For the text-containing cell, return its midpoint in [x, y] coordinate format. 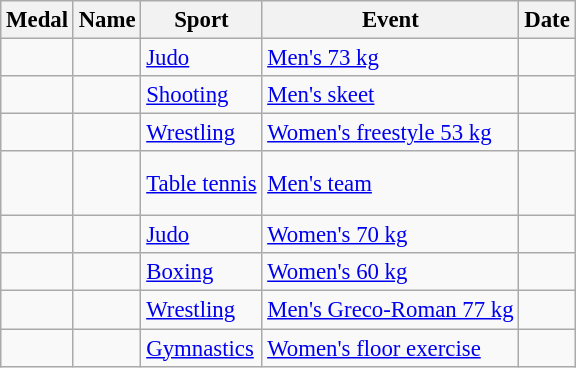
Sport [202, 20]
Date [547, 20]
Table tennis [202, 184]
Women's 60 kg [390, 273]
Shooting [202, 95]
Men's skeet [390, 95]
Men's Greco-Roman 77 kg [390, 310]
Boxing [202, 273]
Medal [38, 20]
Women's 70 kg [390, 235]
Gymnastics [202, 348]
Name [107, 20]
Men's team [390, 184]
Women's freestyle 53 kg [390, 133]
Men's 73 kg [390, 58]
Women's floor exercise [390, 348]
Event [390, 20]
